Find where the given text appears and provide that cell's center as [X, Y] coordinate. 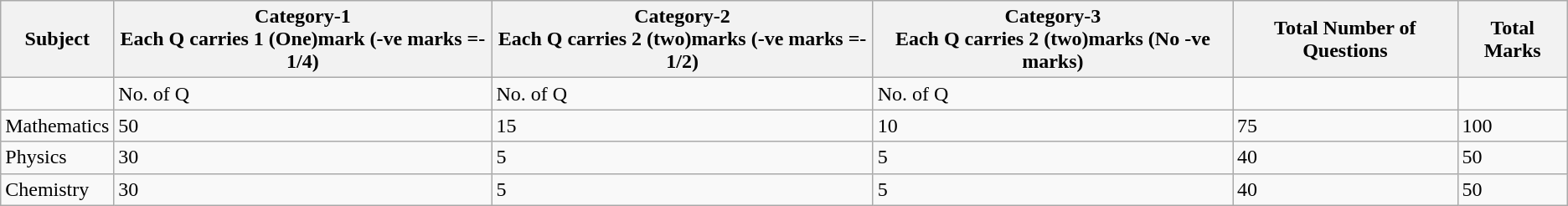
Mathematics [57, 126]
100 [1513, 126]
Category-3Each Q carries 2 (two)marks (No -ve marks) [1052, 39]
75 [1345, 126]
Total Marks [1513, 39]
Category-1Each Q carries 1 (One)mark (-ve marks =- 1/4) [303, 39]
Chemistry [57, 189]
Category-2Each Q carries 2 (two)marks (-ve marks =- 1/2) [682, 39]
Subject [57, 39]
10 [1052, 126]
15 [682, 126]
Total Number of Questions [1345, 39]
Physics [57, 157]
